Detect which cell encompasses the target text, then output its [X, Y] center coordinate. 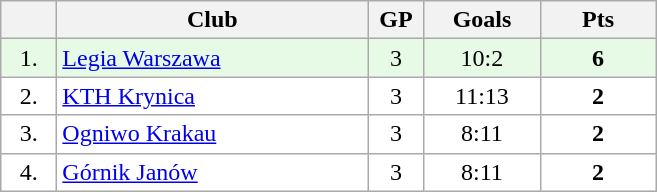
6 [598, 58]
Ogniwo Krakau [212, 134]
10:2 [482, 58]
Club [212, 20]
KTH Krynica [212, 96]
1. [29, 58]
Legia Warszawa [212, 58]
Górnik Janów [212, 172]
4. [29, 172]
11:13 [482, 96]
Pts [598, 20]
GP [396, 20]
3. [29, 134]
2. [29, 96]
Goals [482, 20]
